Search for the cell housing the specified text and yield its (X, Y) center coordinate. 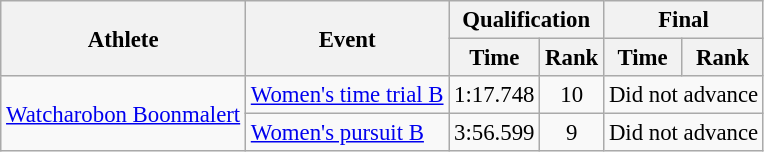
3:56.599 (494, 133)
Watcharobon Boonmalert (124, 114)
1:17.748 (494, 95)
Qualification (526, 20)
Final (684, 20)
Women's pursuit B (346, 133)
Athlete (124, 38)
Women's time trial B (346, 95)
10 (572, 95)
9 (572, 133)
Event (346, 38)
